Return the [x, y] coordinate for the center point of the cell that contains the specified text.  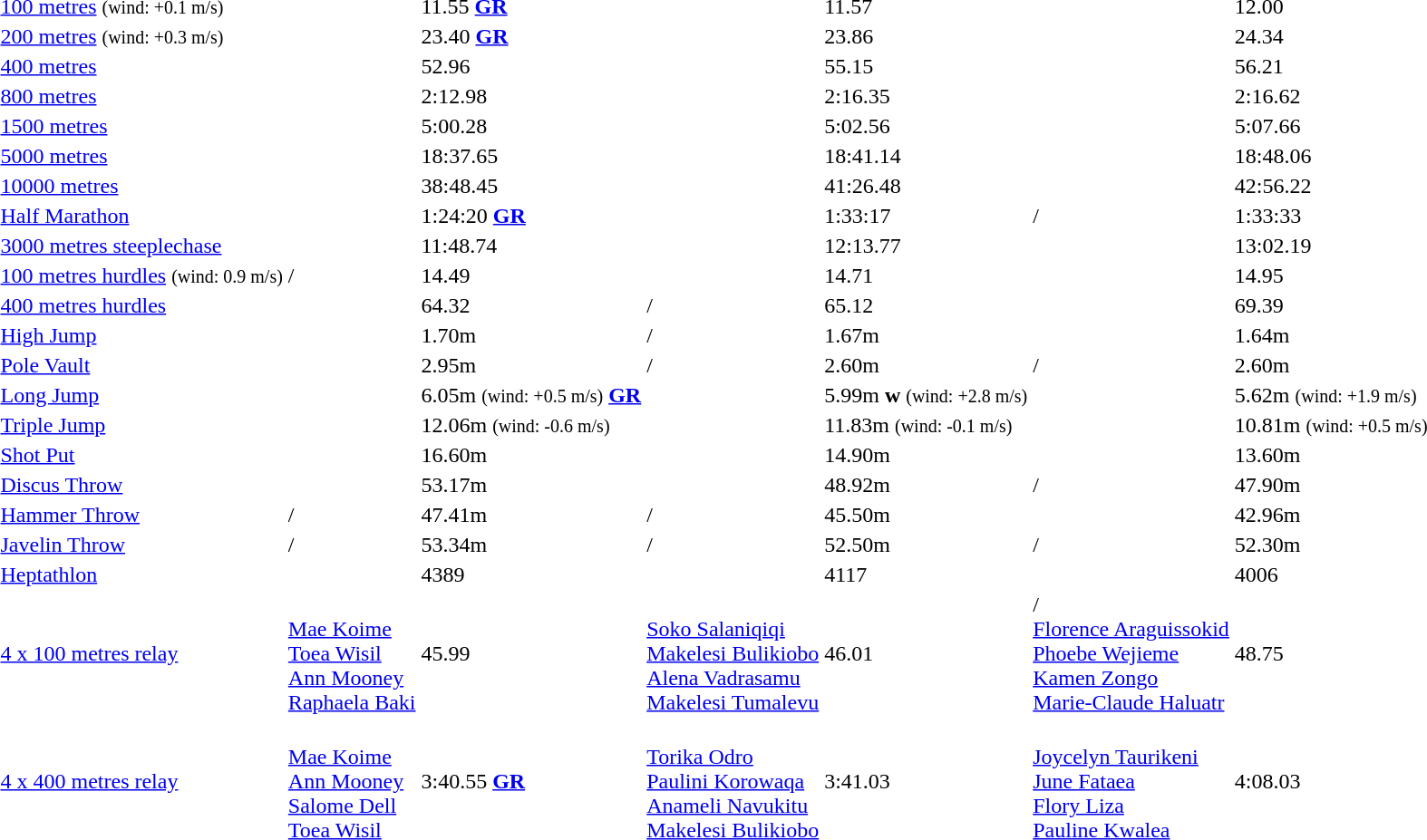
14.90m [927, 455]
1:24:20 GR [531, 216]
48.92m [927, 485]
14.49 [531, 275]
11:48.74 [531, 246]
38:48.45 [531, 186]
18:41.14 [927, 156]
1.70m [531, 335]
53.34m [531, 545]
52.50m [927, 545]
12:13.77 [927, 246]
41:26.48 [927, 186]
2.95m [531, 365]
53.17m [531, 485]
2:12.98 [531, 96]
23.40 GR [531, 36]
16.60m [531, 455]
4389 [531, 574]
5.99m w (wind: +2.8 m/s) [927, 395]
5:02.56 [927, 126]
5:00.28 [531, 126]
1:33:17 [927, 216]
2:16.35 [927, 96]
11.83m (wind: -0.1 m/s) [927, 425]
14.71 [927, 275]
Mae Koime Toea Wisil Ann Mooney Raphaela Baki [352, 653]
55.15 [927, 66]
52.96 [531, 66]
1.67m [927, 335]
45.50m [927, 515]
46.01 [927, 653]
Soko Salaniqiqi Makelesi Bulikiobo Alena Vadrasamu Makelesi Tumalevu [733, 653]
45.99 [531, 653]
12.06m (wind: -0.6 m/s) [531, 425]
64.32 [531, 305]
65.12 [927, 305]
4117 [927, 574]
47.41m [531, 515]
23.86 [927, 36]
6.05m (wind: +0.5 m/s) GR [531, 395]
18:37.65 [531, 156]
/ Florence Araguissokid Phoebe Wejieme Kamen Zongo Marie-Claude Haluatr [1131, 653]
2.60m [927, 365]
